Detect which cell encompasses the target text, then output its (X, Y) center coordinate. 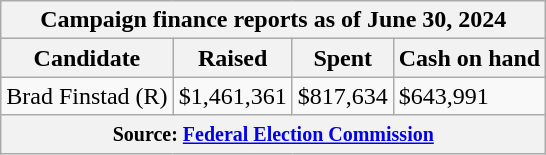
Source: Federal Election Commission (274, 134)
Brad Finstad (R) (87, 96)
$817,634 (342, 96)
$643,991 (469, 96)
Campaign finance reports as of June 30, 2024 (274, 20)
Raised (232, 58)
$1,461,361 (232, 96)
Spent (342, 58)
Cash on hand (469, 58)
Candidate (87, 58)
